Output the (X, Y) coordinate of the center of the cell containing the given text.  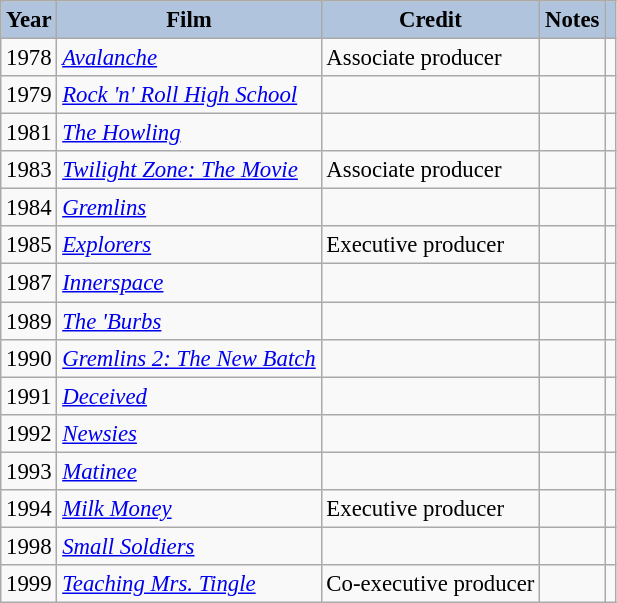
1985 (29, 245)
Matinee (189, 471)
1984 (29, 208)
Twilight Zone: The Movie (189, 170)
Milk Money (189, 509)
1999 (29, 584)
Rock 'n' Roll High School (189, 95)
1993 (29, 471)
1994 (29, 509)
The 'Burbs (189, 321)
Innerspace (189, 283)
Gremlins 2: The New Batch (189, 358)
1981 (29, 133)
1987 (29, 283)
Notes (572, 20)
Deceived (189, 396)
Co-executive producer (430, 584)
1992 (29, 433)
Teaching Mrs. Tingle (189, 584)
Small Soldiers (189, 546)
Newsies (189, 433)
1979 (29, 95)
Film (189, 20)
Year (29, 20)
Avalanche (189, 58)
1989 (29, 321)
1991 (29, 396)
Gremlins (189, 208)
1998 (29, 546)
1978 (29, 58)
Explorers (189, 245)
The Howling (189, 133)
1983 (29, 170)
Credit (430, 20)
1990 (29, 358)
